Extract the [x, y] coordinate from the center of the cell holding the provided text.  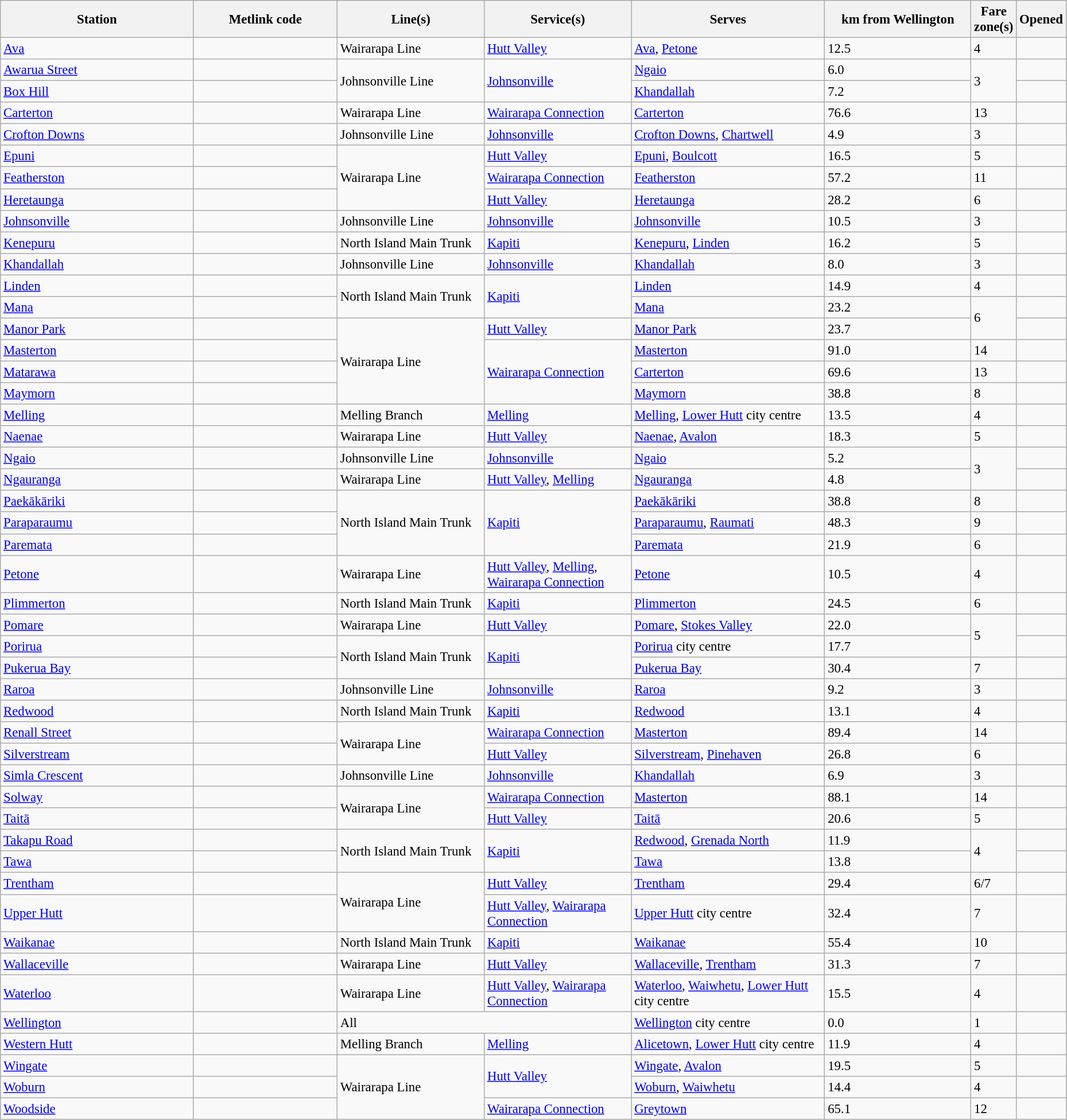
Metlink code [265, 20]
9 [994, 523]
Wallaceville [97, 964]
Silverstream [97, 755]
Upper Hutt [97, 913]
29.4 [898, 884]
Alicetown, Lower Hutt city centre [728, 1044]
1 [994, 1022]
48.3 [898, 523]
Silverstream, Pinehaven [728, 755]
14.4 [898, 1087]
0.0 [898, 1022]
Paraparaumu, Raumati [728, 523]
Woodside [97, 1109]
Hutt Valley, Melling [558, 480]
5.2 [898, 458]
Naenae [97, 437]
8.0 [898, 264]
6/7 [994, 884]
Simla Crescent [97, 776]
Ava [97, 49]
7.2 [898, 92]
Upper Hutt city centre [728, 913]
14.9 [898, 286]
Service(s) [558, 20]
Crofton Downs, Chartwell [728, 135]
Woburn, Waiwhetu [728, 1087]
Pomare, Stokes Valley [728, 625]
Waterloo [97, 993]
10 [994, 942]
Greytown [728, 1109]
Redwood, Grenada North [728, 841]
Kenepuru, Linden [728, 243]
Takapu Road [97, 841]
89.4 [898, 733]
31.3 [898, 964]
16.5 [898, 157]
6.0 [898, 70]
18.3 [898, 437]
Paraparaumu [97, 523]
Solway [97, 798]
Station [97, 20]
Serves [728, 20]
16.2 [898, 243]
19.5 [898, 1065]
4.9 [898, 135]
Box Hill [97, 92]
9.2 [898, 690]
91.0 [898, 351]
Matarawa [97, 372]
55.4 [898, 942]
Woburn [97, 1087]
17.7 [898, 647]
Wellington [97, 1022]
Western Hutt [97, 1044]
6.9 [898, 776]
Ava, Petone [728, 49]
Renall Street [97, 733]
20.6 [898, 819]
Wingate [97, 1065]
24.5 [898, 603]
Line(s) [411, 20]
26.8 [898, 755]
Fare zone(s) [994, 20]
88.1 [898, 798]
65.1 [898, 1109]
12.5 [898, 49]
13.1 [898, 711]
Wingate, Avalon [728, 1065]
Crofton Downs [97, 135]
12 [994, 1109]
32.4 [898, 913]
13.8 [898, 862]
13.5 [898, 415]
Naenae, Avalon [728, 437]
21.9 [898, 545]
Wallaceville, Trentham [728, 964]
4.8 [898, 480]
23.2 [898, 308]
Epuni [97, 157]
Wellington city centre [728, 1022]
Epuni, Boulcott [728, 157]
69.6 [898, 372]
Awarua Street [97, 70]
Waterloo, Waiwhetu, Lower Hutt city centre [728, 993]
11 [994, 178]
22.0 [898, 625]
Porirua [97, 647]
Pomare [97, 625]
km from Wellington [898, 20]
30.4 [898, 668]
Kenepuru [97, 243]
76.6 [898, 113]
23.7 [898, 329]
Hutt Valley, Melling, Wairarapa Connection [558, 574]
Opened [1041, 20]
15.5 [898, 993]
28.2 [898, 200]
All [484, 1022]
57.2 [898, 178]
Porirua city centre [728, 647]
Melling, Lower Hutt city centre [728, 415]
